Determine the (x, y) coordinate at the center of the cell enclosing the given text.  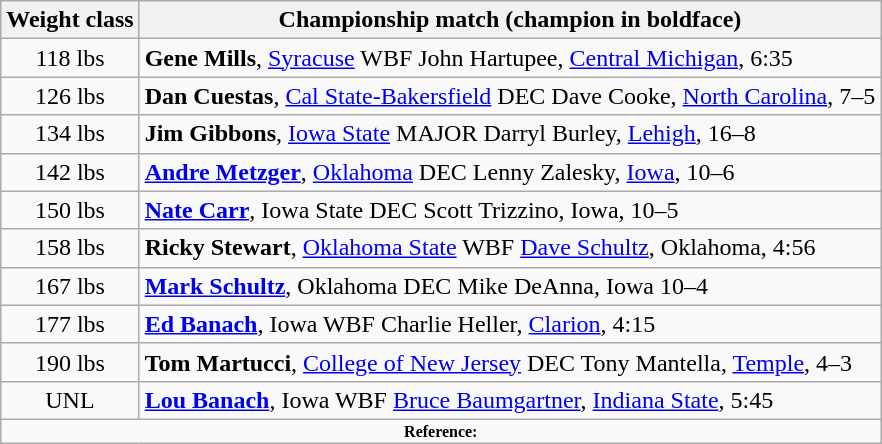
Dan Cuestas, Cal State-Bakersfield DEC Dave Cooke, North Carolina, 7–5 (510, 96)
150 lbs (70, 210)
Andre Metzger, Oklahoma DEC Lenny Zalesky, Iowa, 10–6 (510, 172)
Weight class (70, 20)
167 lbs (70, 286)
118 lbs (70, 58)
Ricky Stewart, Oklahoma State WBF Dave Schultz, Oklahoma, 4:56 (510, 248)
Nate Carr, Iowa State DEC Scott Trizzino, Iowa, 10–5 (510, 210)
Ed Banach, Iowa WBF Charlie Heller, Clarion, 4:15 (510, 324)
142 lbs (70, 172)
Mark Schultz, Oklahoma DEC Mike DeAnna, Iowa 10–4 (510, 286)
UNL (70, 400)
Championship match (champion in boldface) (510, 20)
190 lbs (70, 362)
134 lbs (70, 134)
Reference: (441, 431)
177 lbs (70, 324)
Gene Mills, Syracuse WBF John Hartupee, Central Michigan, 6:35 (510, 58)
126 lbs (70, 96)
Jim Gibbons, Iowa State MAJOR Darryl Burley, Lehigh, 16–8 (510, 134)
158 lbs (70, 248)
Lou Banach, Iowa WBF Bruce Baumgartner, Indiana State, 5:45 (510, 400)
Tom Martucci, College of New Jersey DEC Tony Mantella, Temple, 4–3 (510, 362)
